Locate the cell with the specified text and output its [X, Y] center coordinate. 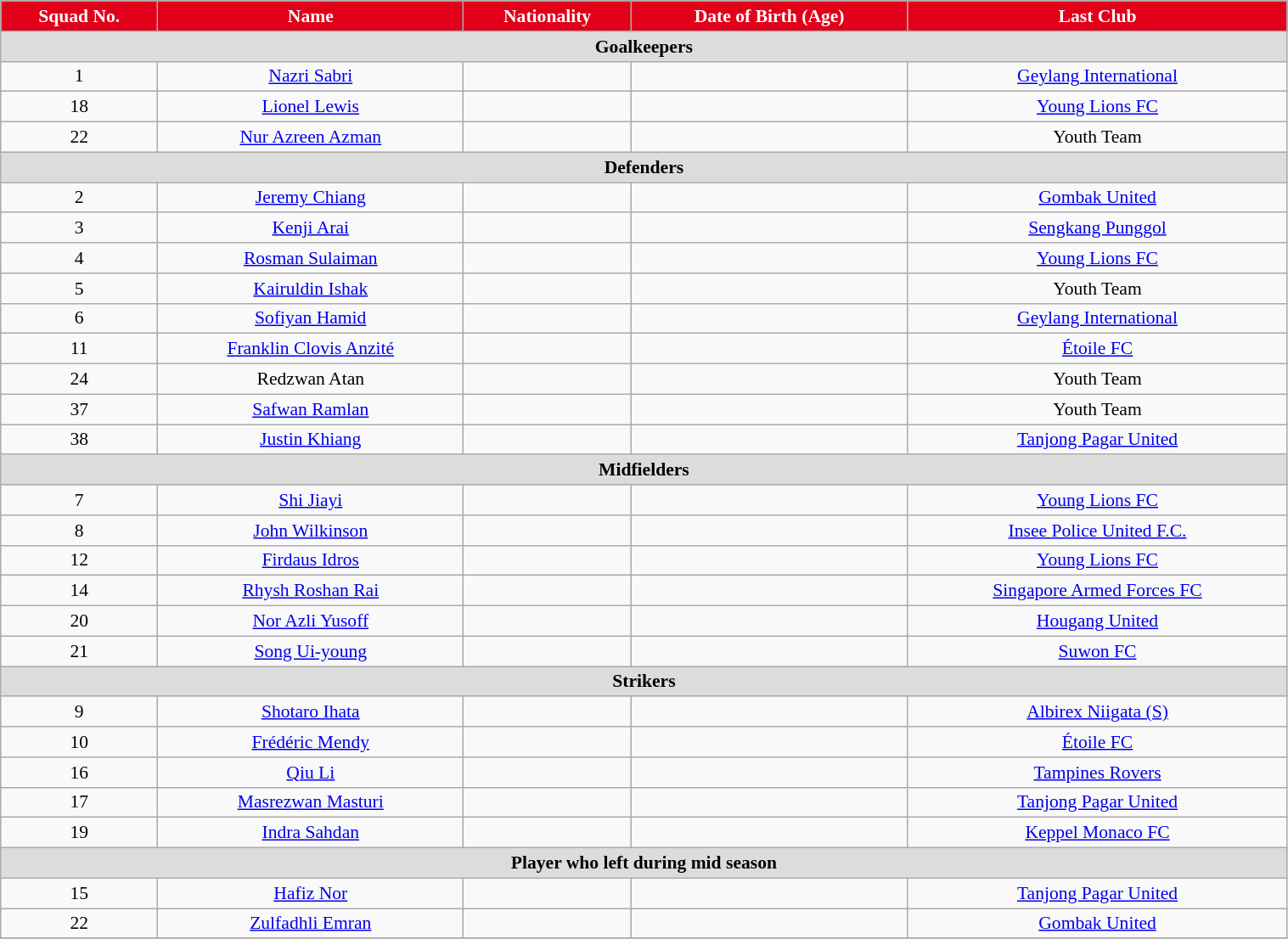
Safwan Ramlan [311, 409]
Indra Sahdan [311, 833]
4 [80, 258]
21 [80, 651]
Albirex Niigata (S) [1097, 712]
Midfielders [644, 470]
Sofiyan Hamid [311, 318]
Redzwan Atan [311, 380]
15 [80, 893]
3 [80, 228]
2 [80, 198]
Tampines Rovers [1097, 773]
8 [80, 531]
Date of Birth (Age) [769, 16]
Zulfadhli Emran [311, 924]
Nationality [547, 16]
1 [80, 76]
14 [80, 591]
Justin Khiang [311, 440]
Singapore Armed Forces FC [1097, 591]
5 [80, 289]
Player who left during mid season [644, 863]
Jeremy Chiang [311, 198]
Qiu Li [311, 773]
John Wilkinson [311, 531]
Strikers [644, 682]
12 [80, 560]
16 [80, 773]
Franklin Clovis Anzité [311, 349]
18 [80, 107]
Firdaus Idros [311, 560]
Kairuldin Ishak [311, 289]
Masrezwan Masturi [311, 802]
Suwon FC [1097, 651]
7 [80, 500]
38 [80, 440]
Frédéric Mendy [311, 742]
Hougang United [1097, 621]
Nor Azli Yusoff [311, 621]
Rosman Sulaiman [311, 258]
Rhysh Roshan Rai [311, 591]
6 [80, 318]
Last Club [1097, 16]
Kenji Arai [311, 228]
Song Ui-young [311, 651]
Name [311, 16]
20 [80, 621]
17 [80, 802]
Hafiz Nor [311, 893]
Insee Police United F.C. [1097, 531]
Shotaro Ihata [311, 712]
Defenders [644, 167]
Squad No. [80, 16]
9 [80, 712]
10 [80, 742]
Lionel Lewis [311, 107]
24 [80, 380]
37 [80, 409]
Nur Azreen Azman [311, 138]
Keppel Monaco FC [1097, 833]
Nazri Sabri [311, 76]
Sengkang Punggol [1097, 228]
Goalkeepers [644, 47]
19 [80, 833]
Shi Jiayi [311, 500]
11 [80, 349]
